Identify which cell holds the provided text, then report its (x, y) central coordinate. 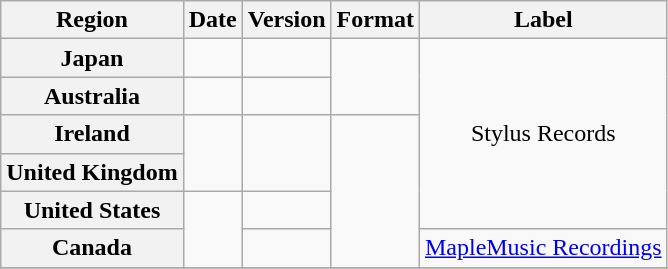
Japan (92, 58)
Label (543, 20)
Version (286, 20)
Australia (92, 96)
United States (92, 210)
United Kingdom (92, 172)
Ireland (92, 134)
Format (375, 20)
MapleMusic Recordings (543, 248)
Region (92, 20)
Date (212, 20)
Canada (92, 248)
Stylus Records (543, 134)
